Return [X, Y] of the center of cell containing provided text 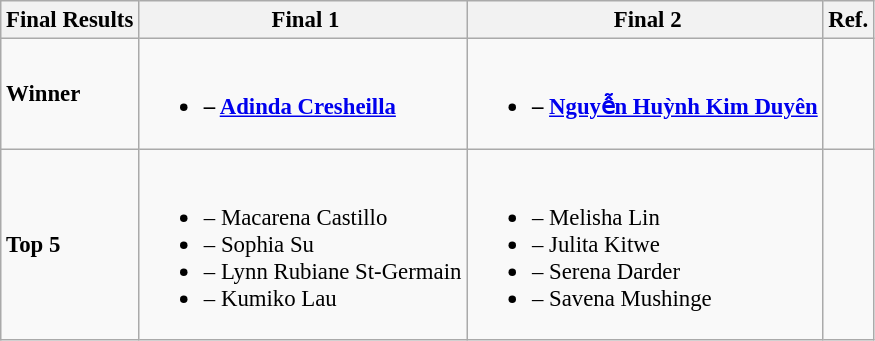
Final 1 [303, 20]
Ref. [848, 20]
– Melisha Lin – Julita Kitwe – Serena Darder – Savena Mushinge [645, 244]
Final 2 [645, 20]
Final Results [70, 20]
Winner [70, 94]
– Nguyễn Huỳnh Kim Duyên [645, 94]
Top 5 [70, 244]
– Macarena Castillo – Sophia Su – Lynn Rubiane St-Germain – Kumiko Lau [303, 244]
– Adinda Cresheilla [303, 94]
